Provide the (x, y) coordinate of the cell's center where the given text is located.  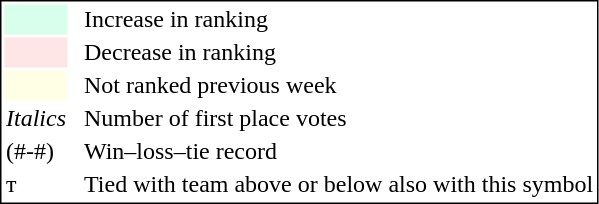
Number of first place votes (338, 119)
Decrease in ranking (338, 53)
Italics (36, 119)
(#-#) (36, 151)
Tied with team above or below also with this symbol (338, 185)
Win–loss–tie record (338, 151)
Increase in ranking (338, 19)
т (36, 185)
Not ranked previous week (338, 85)
